From the cell containing the given text, extract its center point as [X, Y] coordinate. 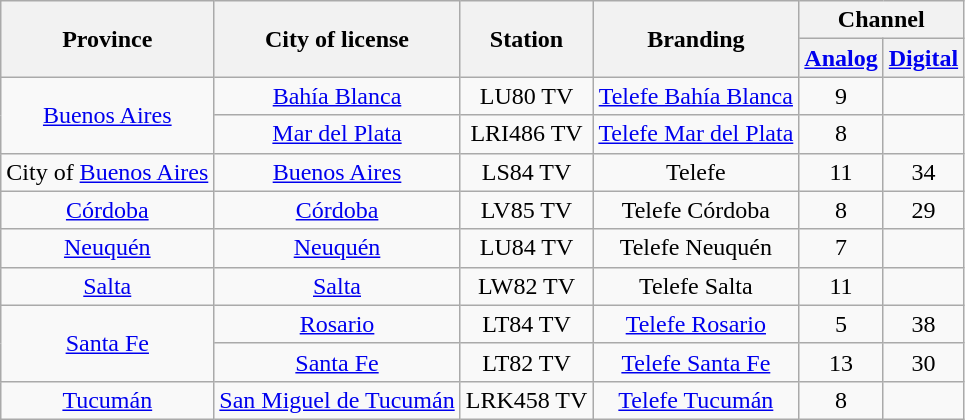
City of license [337, 39]
City of Buenos Aires [108, 172]
Digital [923, 58]
7 [841, 248]
Province [108, 39]
Tucumán [108, 400]
Telefe Neuquén [696, 248]
38 [923, 324]
Telefe Córdoba [696, 210]
LRK458 TV [526, 400]
Telefe [696, 172]
LRI486 TV [526, 134]
Analog [841, 58]
LT84 TV [526, 324]
LT82 TV [526, 362]
Telefe Salta [696, 286]
9 [841, 96]
LS84 TV [526, 172]
Telefe Rosario [696, 324]
34 [923, 172]
San Miguel de Tucumán [337, 400]
Channel [882, 20]
Telefe Mar del Plata [696, 134]
5 [841, 324]
LU84 TV [526, 248]
LW82 TV [526, 286]
Bahía Blanca [337, 96]
LV85 TV [526, 210]
13 [841, 362]
Telefe Tucumán [696, 400]
Station [526, 39]
29 [923, 210]
Telefe Santa Fe [696, 362]
Telefe Bahía Blanca [696, 96]
Branding [696, 39]
30 [923, 362]
LU80 TV [526, 96]
Mar del Plata [337, 134]
Rosario [337, 324]
